Output the (x, y) coordinate of the center of the cell containing the given text.  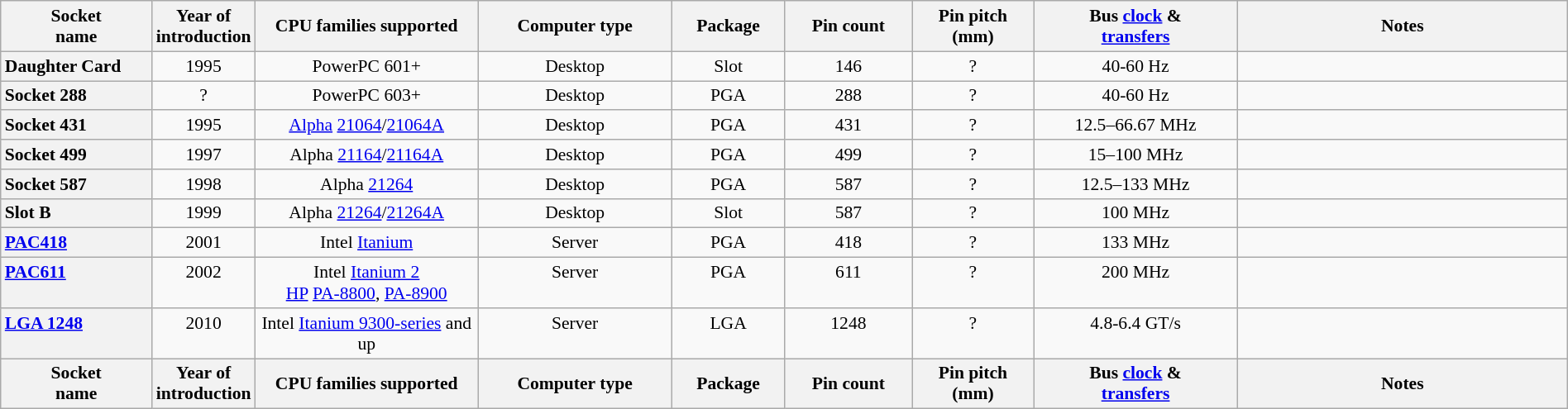
12.5–66.67 MHz (1136, 126)
Intel Itanium (367, 243)
2001 (203, 243)
4.8-6.4 GT/s (1136, 334)
2002 (203, 283)
418 (849, 243)
Slot B (76, 213)
2010 (203, 334)
288 (849, 96)
611 (849, 283)
100 MHz (1136, 213)
Socket 288 (76, 96)
15–100 MHz (1136, 155)
431 (849, 126)
Alpha 21164/21164A (367, 155)
Socket 499 (76, 155)
Alpha 21064/21064A (367, 126)
Intel Itanium 2HP PA-8800, PA-8900 (367, 283)
Alpha 21264 (367, 184)
1998 (203, 184)
133 MHz (1136, 243)
Socket 431 (76, 126)
146 (849, 66)
PowerPC 603+ (367, 96)
1999 (203, 213)
PowerPC 601+ (367, 66)
Intel Itanium 9300-series and up (367, 334)
PAC418 (76, 243)
12.5–133 MHz (1136, 184)
1997 (203, 155)
499 (849, 155)
Daughter Card (76, 66)
Alpha 21264/21264A (367, 213)
1248 (849, 334)
LGA 1248 (76, 334)
Socket 587 (76, 184)
200 MHz (1136, 283)
PAC611 (76, 283)
LGA (728, 334)
